Capture the cell that displays the provided text and extract its (X, Y) central coordinate. 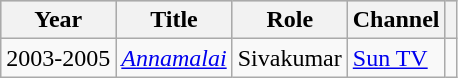
Channel (396, 20)
Role (290, 20)
Year (58, 20)
Sun TV (396, 58)
2003-2005 (58, 58)
Title (174, 20)
Sivakumar (290, 58)
Annamalai (174, 58)
